Extract the [X, Y] coordinate from the center of the cell holding the provided text.  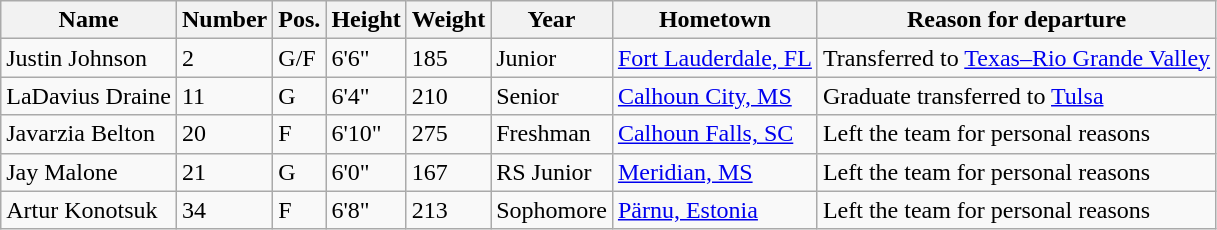
Meridian, MS [714, 172]
Transferred to Texas–Rio Grande Valley [1016, 58]
G/F [300, 58]
Hometown [714, 20]
Reason for departure [1016, 20]
Number [224, 20]
Fort Lauderdale, FL [714, 58]
LaDavius Draine [89, 96]
6'6" [366, 58]
Junior [552, 58]
RS Junior [552, 172]
34 [224, 210]
Weight [448, 20]
Year [552, 20]
Name [89, 20]
Senior [552, 96]
Pärnu, Estonia [714, 210]
Graduate transferred to Tulsa [1016, 96]
21 [224, 172]
Sophomore [552, 210]
213 [448, 210]
6'0" [366, 172]
Justin Johnson [89, 58]
Javarzia Belton [89, 134]
Freshman [552, 134]
6'10" [366, 134]
Calhoun Falls, SC [714, 134]
Pos. [300, 20]
20 [224, 134]
2 [224, 58]
6'8" [366, 210]
Artur Konotsuk [89, 210]
6'4" [366, 96]
275 [448, 134]
Jay Malone [89, 172]
167 [448, 172]
210 [448, 96]
185 [448, 58]
Height [366, 20]
11 [224, 96]
Calhoun City, MS [714, 96]
